Return the (X, Y) coordinate for the center point of the cell that contains the specified text.  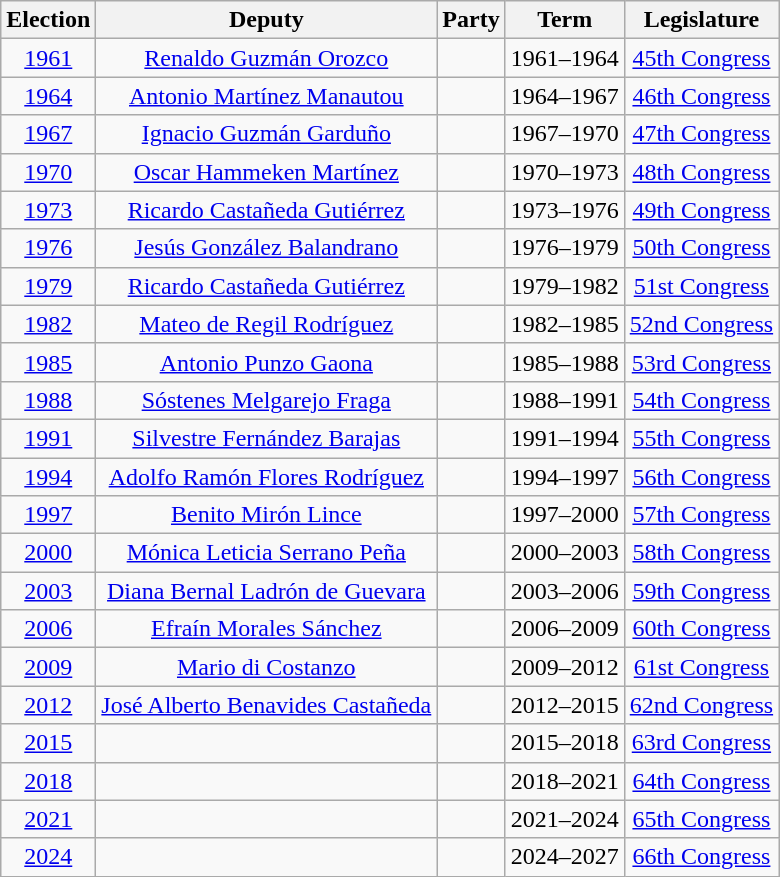
63rd Congress (701, 743)
61st Congress (701, 667)
56th Congress (701, 477)
Sóstenes Melgarejo Fraga (266, 400)
1982–1985 (564, 324)
1973–1976 (564, 210)
65th Congress (701, 819)
Renaldo Guzmán Orozco (266, 58)
57th Congress (701, 515)
1970–1973 (564, 172)
2003–2006 (564, 591)
1964–1967 (564, 96)
Mateo de Regil Rodríguez (266, 324)
2021–2024 (564, 819)
Silvestre Fernández Barajas (266, 438)
54th Congress (701, 400)
1991–1994 (564, 438)
2000–2003 (564, 553)
1997 (48, 515)
Oscar Hammeken Martínez (266, 172)
2006–2009 (564, 629)
2012–2015 (564, 705)
2024–2027 (564, 857)
1985–1988 (564, 362)
1979 (48, 286)
Deputy (266, 20)
2003 (48, 591)
1985 (48, 362)
66th Congress (701, 857)
Term (564, 20)
Party (471, 20)
2021 (48, 819)
1970 (48, 172)
51st Congress (701, 286)
1967 (48, 134)
1961 (48, 58)
2015 (48, 743)
Diana Bernal Ladrón de Guevara (266, 591)
2012 (48, 705)
1994–1997 (564, 477)
1964 (48, 96)
46th Congress (701, 96)
64th Congress (701, 781)
Jesús González Balandrano (266, 248)
2009 (48, 667)
52nd Congress (701, 324)
62nd Congress (701, 705)
1976 (48, 248)
2018 (48, 781)
Antonio Martínez Manautou (266, 96)
2024 (48, 857)
2006 (48, 629)
2015–2018 (564, 743)
1973 (48, 210)
58th Congress (701, 553)
1994 (48, 477)
60th Congress (701, 629)
1997–2000 (564, 515)
Adolfo Ramón Flores Rodríguez (266, 477)
50th Congress (701, 248)
Antonio Punzo Gaona (266, 362)
1988 (48, 400)
2009–2012 (564, 667)
José Alberto Benavides Castañeda (266, 705)
2000 (48, 553)
55th Congress (701, 438)
1967–1970 (564, 134)
53rd Congress (701, 362)
1976–1979 (564, 248)
2018–2021 (564, 781)
Efraín Morales Sánchez (266, 629)
47th Congress (701, 134)
Benito Mirón Lince (266, 515)
1988–1991 (564, 400)
Mario di Costanzo (266, 667)
48th Congress (701, 172)
1982 (48, 324)
Legislature (701, 20)
59th Congress (701, 591)
45th Congress (701, 58)
Ignacio Guzmán Garduño (266, 134)
1991 (48, 438)
Election (48, 20)
49th Congress (701, 210)
1961–1964 (564, 58)
1979–1982 (564, 286)
Mónica Leticia Serrano Peña (266, 553)
